Pinpoint the cell where the given text exists, returning its [x, y] midpoint coordinate. 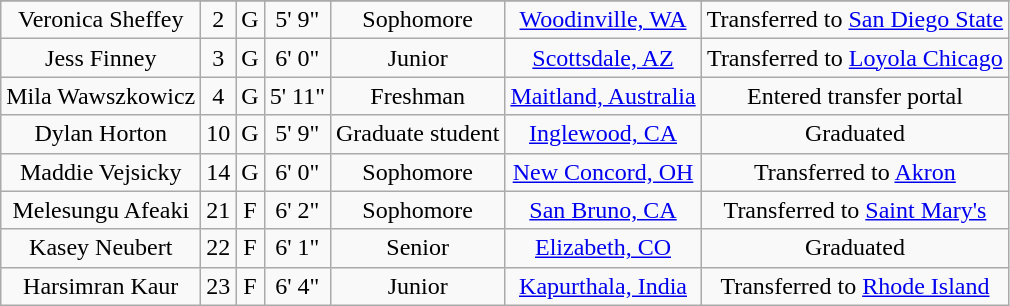
Harsimran Kaur [101, 286]
Dylan Horton [101, 134]
Kasey Neubert [101, 248]
Maddie Vejsicky [101, 172]
Transferred to Akron [854, 172]
Inglewood, CA [603, 134]
Woodinville, WA [603, 20]
Melesungu Afeaki [101, 210]
Scottsdale, AZ [603, 58]
14 [218, 172]
23 [218, 286]
Transferred to Saint Mary's [854, 210]
5' 11" [297, 96]
San Bruno, CA [603, 210]
Transferred to Rhode Island [854, 286]
Veronica Sheffey [101, 20]
Elizabeth, CO [603, 248]
Jess Finney [101, 58]
New Concord, OH [603, 172]
10 [218, 134]
6' 4" [297, 286]
Mila Wawszkowicz [101, 96]
Transferred to Loyola Chicago [854, 58]
Freshman [417, 96]
22 [218, 248]
6' 1" [297, 248]
Graduate student [417, 134]
Maitland, Australia [603, 96]
Kapurthala, India [603, 286]
21 [218, 210]
3 [218, 58]
6' 2" [297, 210]
2 [218, 20]
4 [218, 96]
Senior [417, 248]
Entered transfer portal [854, 96]
Transferred to San Diego State [854, 20]
